Provide the (X, Y) coordinate of the cell's center where the given text is located.  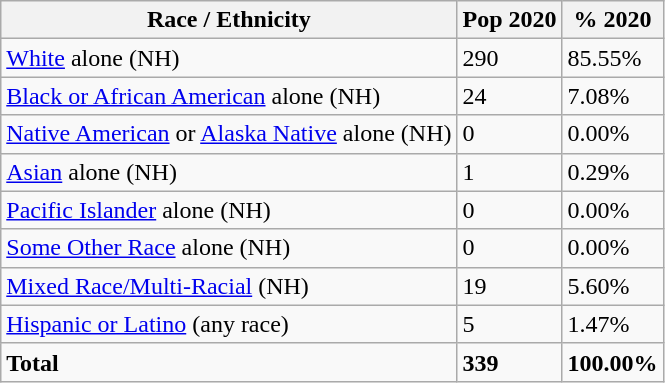
Total (229, 362)
Pacific Islander alone (NH) (229, 210)
% 2020 (612, 20)
100.00% (612, 362)
24 (510, 96)
Mixed Race/Multi-Racial (NH) (229, 286)
Pop 2020 (510, 20)
Asian alone (NH) (229, 172)
339 (510, 362)
7.08% (612, 96)
85.55% (612, 58)
White alone (NH) (229, 58)
19 (510, 286)
Native American or Alaska Native alone (NH) (229, 134)
0.29% (612, 172)
Race / Ethnicity (229, 20)
5 (510, 324)
1.47% (612, 324)
Some Other Race alone (NH) (229, 248)
1 (510, 172)
5.60% (612, 286)
Black or African American alone (NH) (229, 96)
Hispanic or Latino (any race) (229, 324)
290 (510, 58)
